Scan for the cell matching the given text and deliver its (X, Y) coordinate at center. 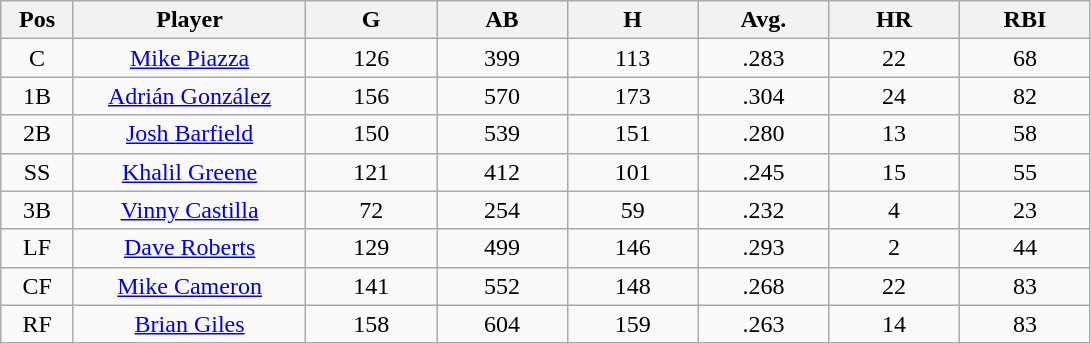
H (632, 20)
Player (189, 20)
3B (38, 210)
SS (38, 172)
Avg. (764, 20)
G (372, 20)
Vinny Castilla (189, 210)
Mike Cameron (189, 286)
HR (894, 20)
.293 (764, 248)
.280 (764, 134)
2B (38, 134)
.283 (764, 58)
156 (372, 96)
.304 (764, 96)
539 (502, 134)
Brian Giles (189, 324)
Adrián González (189, 96)
RF (38, 324)
2 (894, 248)
Dave Roberts (189, 248)
159 (632, 324)
C (38, 58)
4 (894, 210)
499 (502, 248)
.263 (764, 324)
13 (894, 134)
150 (372, 134)
23 (1024, 210)
14 (894, 324)
Khalil Greene (189, 172)
.268 (764, 286)
Mike Piazza (189, 58)
129 (372, 248)
58 (1024, 134)
24 (894, 96)
570 (502, 96)
158 (372, 324)
399 (502, 58)
59 (632, 210)
Pos (38, 20)
RBI (1024, 20)
604 (502, 324)
148 (632, 286)
126 (372, 58)
68 (1024, 58)
Josh Barfield (189, 134)
82 (1024, 96)
AB (502, 20)
CF (38, 286)
1B (38, 96)
254 (502, 210)
44 (1024, 248)
151 (632, 134)
101 (632, 172)
55 (1024, 172)
113 (632, 58)
.245 (764, 172)
15 (894, 172)
LF (38, 248)
.232 (764, 210)
72 (372, 210)
141 (372, 286)
146 (632, 248)
552 (502, 286)
412 (502, 172)
173 (632, 96)
121 (372, 172)
